Determine the (X, Y) coordinate at the center of the cell enclosing the given text.  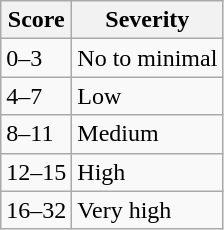
0–3 (36, 58)
8–11 (36, 134)
Low (148, 96)
Severity (148, 20)
Medium (148, 134)
16–32 (36, 210)
High (148, 172)
4–7 (36, 96)
Very high (148, 210)
No to minimal (148, 58)
Score (36, 20)
12–15 (36, 172)
